Capture the cell that displays the provided text and extract its (x, y) central coordinate. 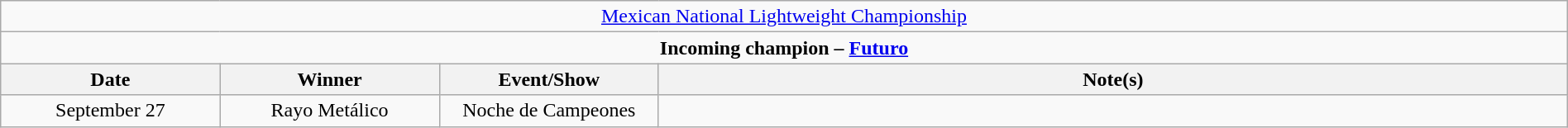
Event/Show (549, 79)
Date (111, 79)
Noche de Campeones (549, 111)
Rayo Metálico (329, 111)
Incoming champion – Futuro (784, 48)
Note(s) (1113, 79)
Winner (329, 79)
Mexican National Lightweight Championship (784, 17)
September 27 (111, 111)
